Search for the cell housing the specified text and yield its [X, Y] center coordinate. 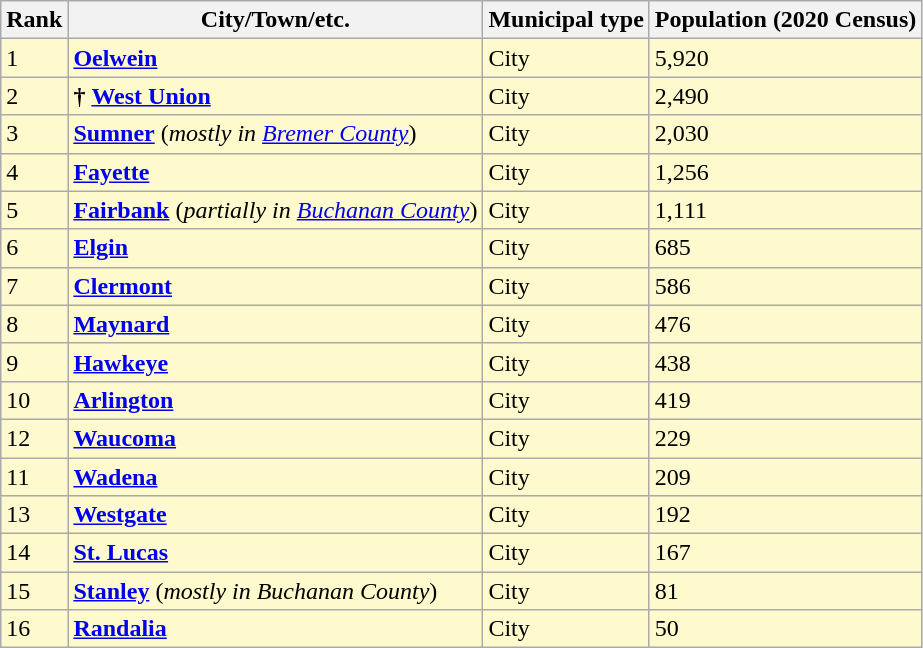
City/Town/etc. [276, 20]
16 [34, 629]
167 [785, 553]
5 [34, 210]
229 [785, 438]
St. Lucas [276, 553]
† West Union [276, 96]
3 [34, 134]
Stanley (mostly in Buchanan County) [276, 591]
Hawkeye [276, 362]
12 [34, 438]
Oelwein [276, 58]
Municipal type [566, 20]
Fairbank (partially in Buchanan County) [276, 210]
419 [785, 400]
Maynard [276, 324]
192 [785, 515]
Clermont [276, 286]
685 [785, 248]
Rank [34, 20]
Elgin [276, 248]
2,030 [785, 134]
Population (2020 Census) [785, 20]
Arlington [276, 400]
1 [34, 58]
14 [34, 553]
1,111 [785, 210]
11 [34, 477]
13 [34, 515]
Wadena [276, 477]
15 [34, 591]
9 [34, 362]
438 [785, 362]
Waucoma [276, 438]
Randalia [276, 629]
5,920 [785, 58]
Westgate [276, 515]
7 [34, 286]
476 [785, 324]
2,490 [785, 96]
Sumner (mostly in Bremer County) [276, 134]
4 [34, 172]
6 [34, 248]
586 [785, 286]
2 [34, 96]
10 [34, 400]
8 [34, 324]
Fayette [276, 172]
50 [785, 629]
81 [785, 591]
1,256 [785, 172]
209 [785, 477]
